Return [x, y] of the center of cell containing provided text 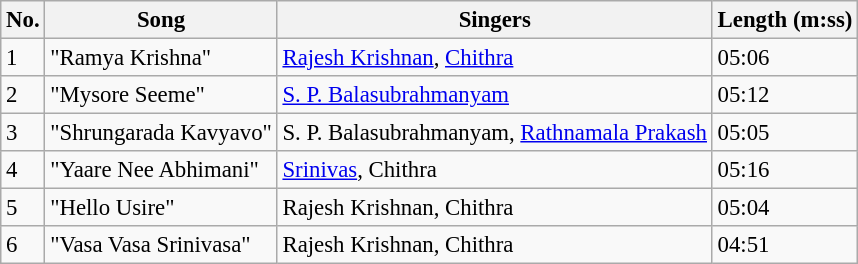
"Yaare Nee Abhimani" [161, 170]
04:51 [784, 245]
1 [23, 58]
4 [23, 170]
6 [23, 245]
No. [23, 20]
2 [23, 95]
"Vasa Vasa Srinivasa" [161, 245]
05:12 [784, 95]
"Shrungarada Kavyavo" [161, 133]
Length (m:ss) [784, 20]
05:05 [784, 133]
"Hello Usire" [161, 208]
S. P. Balasubrahmanyam [494, 95]
05:06 [784, 58]
"Ramya Krishna" [161, 58]
Srinivas, Chithra [494, 170]
3 [23, 133]
05:16 [784, 170]
Singers [494, 20]
5 [23, 208]
S. P. Balasubrahmanyam, Rathnamala Prakash [494, 133]
05:04 [784, 208]
"Mysore Seeme" [161, 95]
Song [161, 20]
